From the cell containing the given text, extract its center point as [X, Y] coordinate. 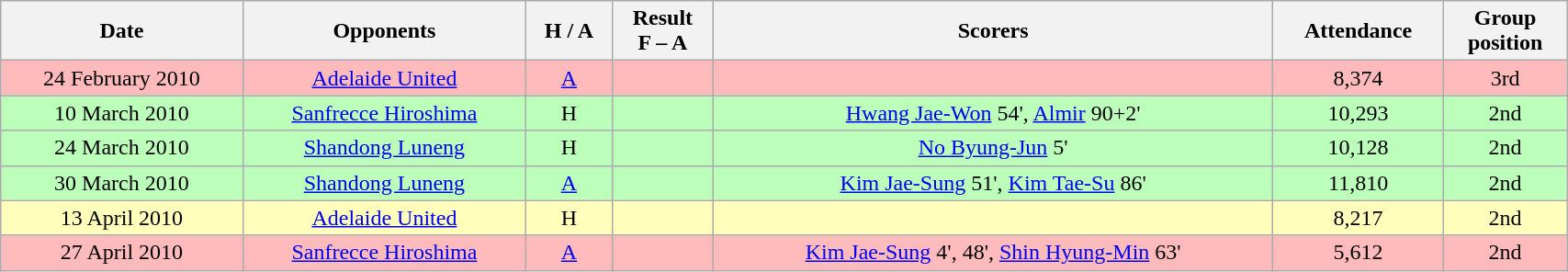
Kim Jae-Sung 51', Kim Tae-Su 86' [994, 183]
ResultF – A [663, 31]
Attendance [1359, 31]
27 April 2010 [121, 253]
3rd [1506, 78]
Date [121, 31]
10 March 2010 [121, 113]
Scorers [994, 31]
30 March 2010 [121, 183]
10,128 [1359, 148]
Hwang Jae-Won 54', Almir 90+2' [994, 113]
10,293 [1359, 113]
Kim Jae-Sung 4', 48', Shin Hyung-Min 63' [994, 253]
24 March 2010 [121, 148]
24 February 2010 [121, 78]
H / A [570, 31]
Opponents [384, 31]
8,217 [1359, 218]
13 April 2010 [121, 218]
Groupposition [1506, 31]
No Byung-Jun 5' [994, 148]
5,612 [1359, 253]
8,374 [1359, 78]
11,810 [1359, 183]
